Scan for the cell matching the given text and deliver its (x, y) coordinate at center. 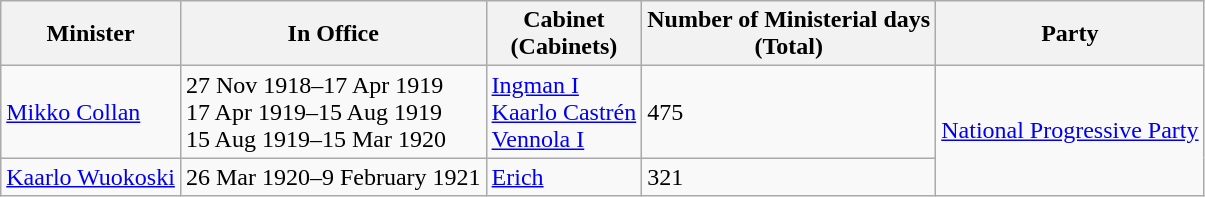
475 (789, 112)
Minister (91, 34)
Number of Ministerial days (Total) (789, 34)
321 (789, 177)
In Office (333, 34)
26 Mar 1920–9 February 1921 (333, 177)
Mikko Collan (91, 112)
Ingman IKaarlo CastrénVennola I (564, 112)
27 Nov 1918–17 Apr 191917 Apr 1919–15 Aug 191915 Aug 1919–15 Mar 1920 (333, 112)
Party (1070, 34)
Kaarlo Wuokoski (91, 177)
Cabinet(Cabinets) (564, 34)
National Progressive Party (1070, 131)
Erich (564, 177)
